Detect which cell encompasses the target text, then output its (x, y) center coordinate. 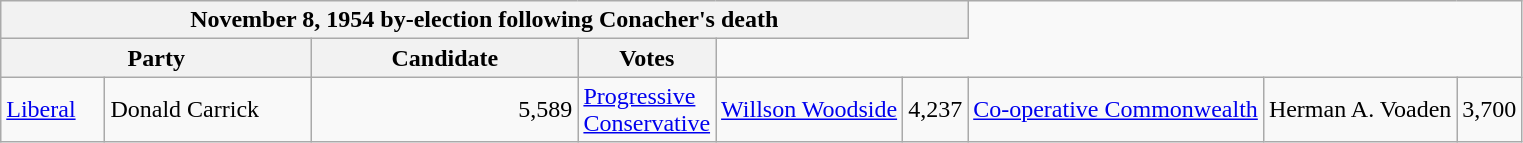
November 8, 1954 by-election following Conacher's death (484, 20)
Votes (647, 58)
Party (156, 58)
Progressive Conservative (647, 110)
5,589 (445, 110)
Co-operative Commonwealth (1116, 110)
Donald Carrick (208, 110)
3,700 (1490, 110)
4,237 (936, 110)
Liberal (53, 110)
Herman A. Voaden (1360, 110)
Willson Woodside (810, 110)
Candidate (445, 58)
